Find where the given text appears and provide that cell's center as [x, y] coordinate. 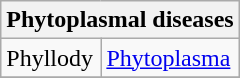
Phyllody [51, 58]
Phytoplasma [170, 58]
Phytoplasmal diseases [120, 20]
